Return [x, y] of the center of cell containing provided text 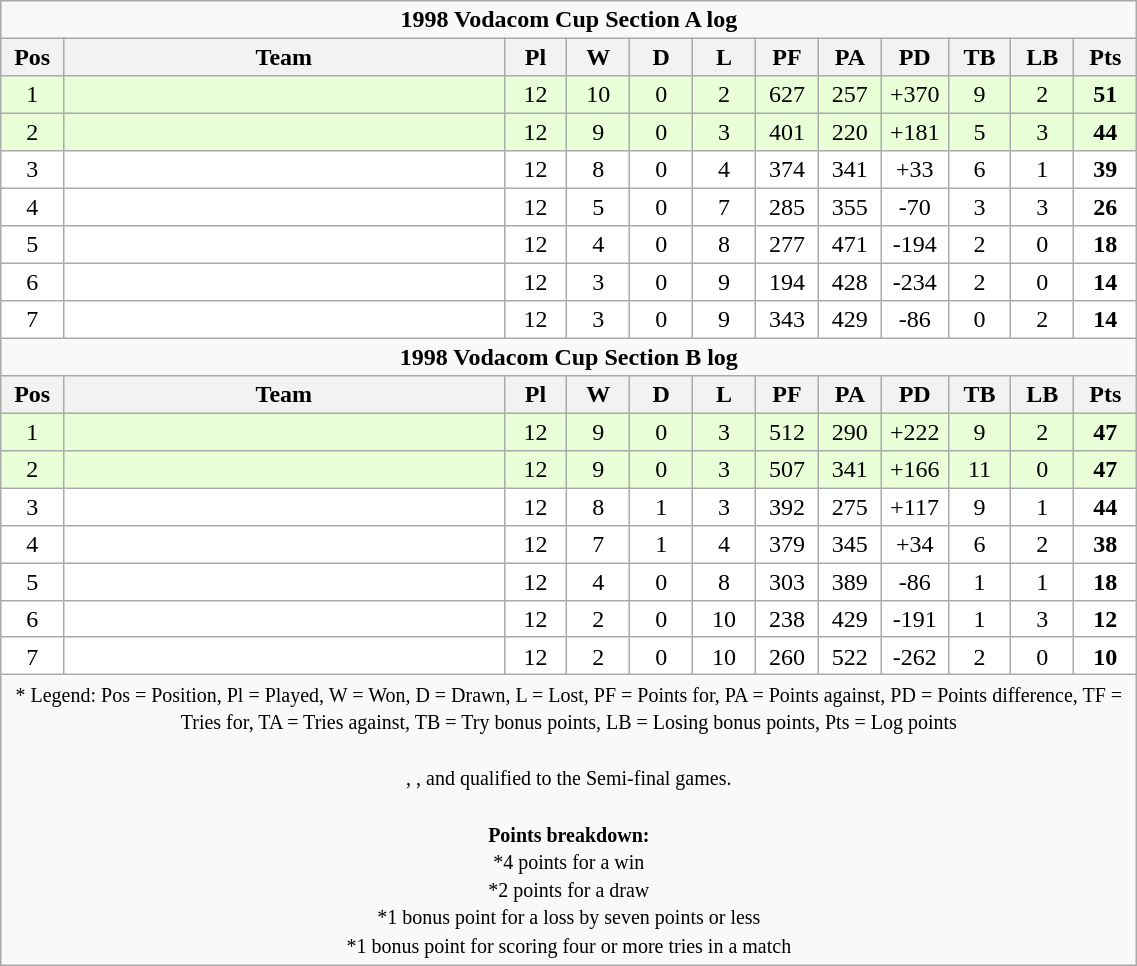
+34 [914, 544]
+222 [914, 432]
275 [850, 506]
11 [980, 468]
257 [850, 94]
260 [788, 656]
-234 [914, 282]
379 [788, 544]
1998 Vodacom Cup Section A log [569, 20]
-194 [914, 244]
471 [850, 244]
38 [1106, 544]
392 [788, 506]
-70 [914, 206]
+181 [914, 132]
374 [788, 170]
+117 [914, 506]
+370 [914, 94]
+33 [914, 170]
343 [788, 318]
39 [1106, 170]
428 [850, 282]
+166 [914, 468]
389 [850, 582]
285 [788, 206]
194 [788, 282]
507 [788, 468]
627 [788, 94]
238 [788, 618]
512 [788, 432]
1998 Vodacom Cup Section B log [569, 356]
355 [850, 206]
26 [1106, 206]
-191 [914, 618]
522 [850, 656]
277 [788, 244]
303 [788, 582]
290 [850, 432]
401 [788, 132]
51 [1106, 94]
-262 [914, 656]
345 [850, 544]
220 [850, 132]
